Extract the [x, y] coordinate from the center of the cell holding the provided text.  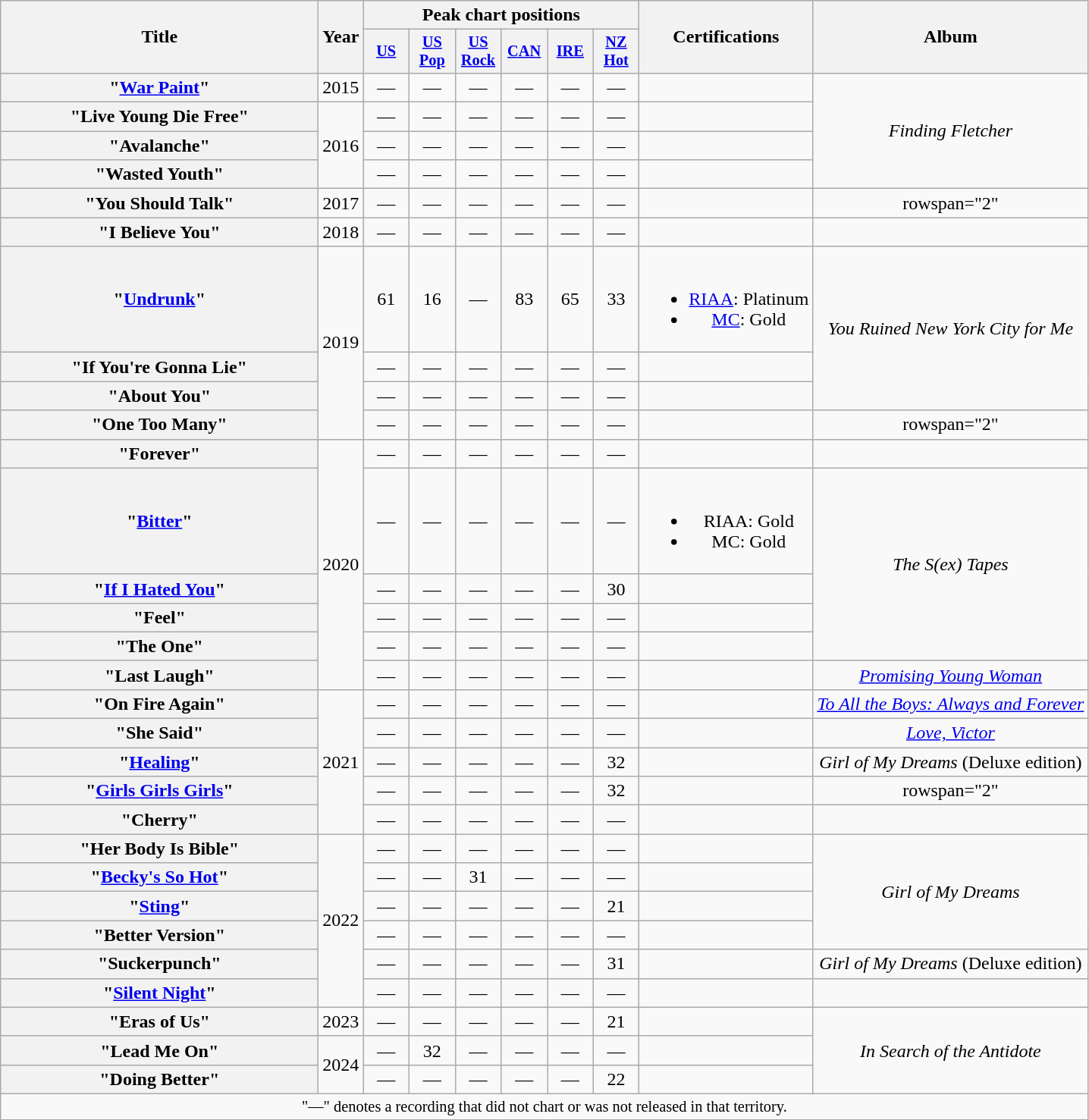
USPop [432, 52]
30 [616, 588]
"War Paint" [159, 87]
RIAA: PlatinumMC: Gold [727, 300]
"Healing" [159, 762]
"Feel" [159, 617]
2024 [341, 1065]
"Becky's So Hot" [159, 877]
"Undrunk" [159, 300]
2022 [341, 921]
Year [341, 37]
The S(ex) Tapes [951, 564]
"You Should Talk" [159, 203]
"Suckerpunch" [159, 964]
2016 [341, 146]
Love, Victor [951, 733]
"Last Laugh" [159, 675]
"Doing Better" [159, 1079]
You Ruined New York City for Me [951, 328]
"Cherry" [159, 820]
CAN [525, 52]
"If I Hated You" [159, 588]
NZHot [616, 52]
"Eras of Us" [159, 1021]
Album [951, 37]
"Silent Night" [159, 993]
2020 [341, 564]
"Bitter" [159, 521]
Promising Young Woman [951, 675]
"One Too Many" [159, 425]
16 [432, 300]
Certifications [727, 37]
"I Believe You" [159, 232]
"Her Body Is Bible" [159, 849]
"Wasted Youth" [159, 174]
61 [387, 300]
2015 [341, 87]
2017 [341, 203]
"About You" [159, 396]
83 [525, 300]
"On Fire Again" [159, 704]
"Better Version" [159, 935]
"Girls Girls Girls" [159, 791]
Finding Fletcher [951, 130]
2023 [341, 1021]
Title [159, 37]
"The One" [159, 646]
2018 [341, 232]
In Search of the Antidote [951, 1050]
USRock [478, 52]
"If You're Gonna Lie" [159, 367]
22 [616, 1079]
IRE [570, 52]
2019 [341, 343]
2021 [341, 761]
"Live Young Die Free" [159, 117]
"She Said" [159, 733]
"Sting" [159, 906]
US [387, 52]
"Lead Me On" [159, 1050]
Peak chart positions [501, 15]
33 [616, 300]
RIAA: GoldMC: Gold [727, 521]
"—" denotes a recording that did not chart or was not released in that territory. [544, 1106]
To All the Boys: Always and Forever [951, 704]
"Avalanche" [159, 146]
Girl of My Dreams [951, 892]
"Forever" [159, 453]
65 [570, 300]
